Locate the cell with the specified text and output its (X, Y) center coordinate. 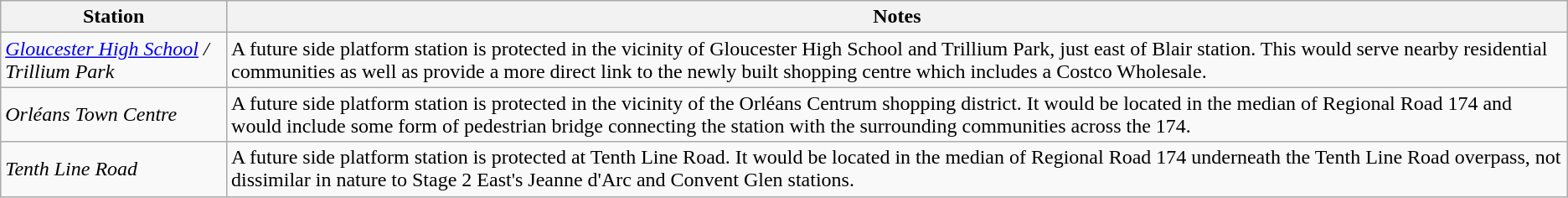
Orléans Town Centre (114, 114)
Gloucester High School / Trillium Park (114, 60)
Tenth Line Road (114, 169)
Notes (898, 17)
Station (114, 17)
